Return (X, Y) of the center of cell containing provided text 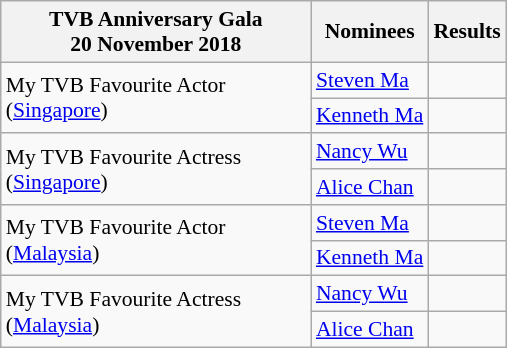
Results (466, 32)
My TVB Favourite Actor (Singapore) (156, 98)
TVB Anniversary Gala 20 November 2018 (156, 32)
Nominees (370, 32)
My TVB Favourite Actress (Malaysia) (156, 312)
My TVB Favourite Actress (Singapore) (156, 170)
My TVB Favourite Actor (Malaysia) (156, 240)
